Find where the given text appears and provide that cell's center as (X, Y) coordinate. 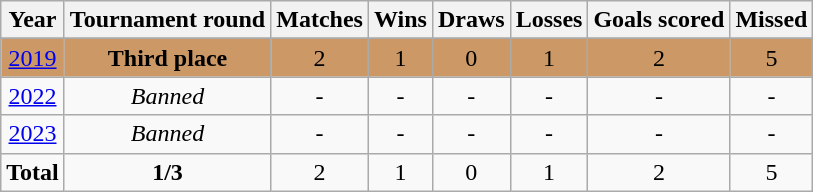
Goals scored (659, 20)
Missed (772, 20)
Losses (549, 20)
2022 (33, 96)
Third place (167, 58)
2023 (33, 134)
2019 (33, 58)
Matches (320, 20)
1/3 (167, 172)
Total (33, 172)
Wins (400, 20)
Draws (471, 20)
Year (33, 20)
Tournament round (167, 20)
